Identify which cell holds the provided text, then report its [x, y] central coordinate. 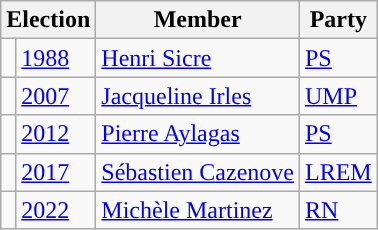
Pierre Aylagas [198, 134]
2012 [56, 134]
Member [198, 20]
Jacqueline Irles [198, 96]
Party [338, 20]
2007 [56, 96]
UMP [338, 96]
Sébastien Cazenove [198, 172]
RN [338, 210]
2017 [56, 172]
Election [48, 20]
1988 [56, 58]
2022 [56, 210]
Michèle Martinez [198, 210]
Henri Sicre [198, 58]
LREM [338, 172]
